Locate the cell with the specified text and output its (x, y) center coordinate. 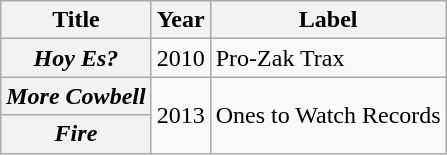
Title (76, 20)
Hoy Es? (76, 58)
2010 (180, 58)
2013 (180, 115)
Label (328, 20)
Fire (76, 134)
Pro-Zak Trax (328, 58)
Year (180, 20)
Ones to Watch Records (328, 115)
More Cowbell (76, 96)
